Return the (x, y) coordinate for the center point of the cell that contains the specified text.  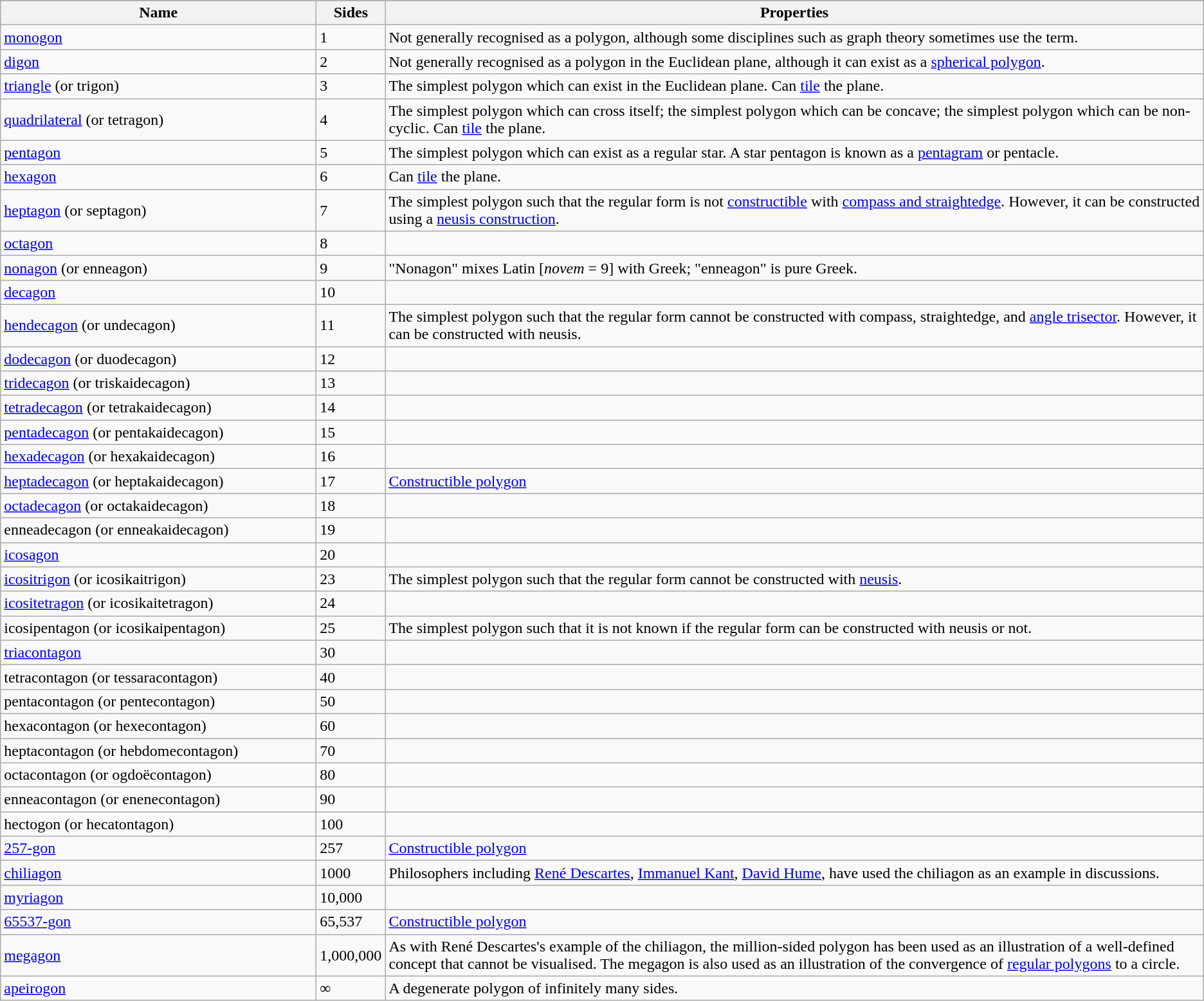
monogon (158, 37)
megagon (158, 955)
triacontagon (158, 652)
hendecagon (or undecagon) (158, 326)
24 (351, 603)
8 (351, 243)
4 (351, 120)
The simplest polygon such that it is not known if the regular form can be constructed with neusis or not. (794, 628)
19 (351, 530)
hexacontagon (or hexecontagon) (158, 726)
"Nonagon" mixes Latin [novem = 9] with Greek; "enneagon" is pure Greek. (794, 268)
quadrilateral (or tetragon) (158, 120)
257-gon (158, 849)
2 (351, 62)
heptadecagon (or heptakaidecagon) (158, 481)
Name (158, 13)
16 (351, 457)
tetracontagon (or tessaracontagon) (158, 677)
pentadecagon (or pentakaidecagon) (158, 432)
octacontagon (or ogdoëcontagon) (158, 775)
∞ (351, 988)
hexadecagon (or hexakaidecagon) (158, 457)
70 (351, 751)
digon (158, 62)
heptagon (or septagon) (158, 210)
The simplest polygon such that the regular form cannot be constructed with neusis. (794, 579)
12 (351, 358)
6 (351, 177)
23 (351, 579)
Can tile the plane. (794, 177)
5 (351, 152)
pentagon (158, 152)
icosagon (158, 555)
10,000 (351, 897)
14 (351, 408)
apeirogon (158, 988)
enneacontagon (or enenecontagon) (158, 800)
15 (351, 432)
1000 (351, 873)
25 (351, 628)
decagon (158, 292)
heptacontagon (or hebdomecontagon) (158, 751)
pentacontagon (or pentecontagon) (158, 701)
3 (351, 86)
65537-gon (158, 922)
10 (351, 292)
Philosophers including René Descartes, Immanuel Kant, David Hume, have used the chiliagon as an example in discussions. (794, 873)
80 (351, 775)
myriagon (158, 897)
100 (351, 824)
Sides (351, 13)
Not generally recognised as a polygon, although some disciplines such as graph theory sometimes use the term. (794, 37)
65,537 (351, 922)
octagon (158, 243)
30 (351, 652)
40 (351, 677)
hexagon (158, 177)
50 (351, 701)
60 (351, 726)
90 (351, 800)
triangle (or trigon) (158, 86)
11 (351, 326)
dodecagon (or duodecagon) (158, 358)
Properties (794, 13)
The simplest polygon which can exist as a regular star. A star pentagon is known as a pentagram or pentacle. (794, 152)
13 (351, 383)
257 (351, 849)
1,000,000 (351, 955)
icosipentagon (or icosikaipentagon) (158, 628)
nonagon (or enneagon) (158, 268)
enneadecagon (or enneakaidecagon) (158, 530)
The simplest polygon which can exist in the Euclidean plane. Can tile the plane. (794, 86)
icositetragon (or icosikaitetragon) (158, 603)
tetradecagon (or tetrakaidecagon) (158, 408)
tridecagon (or triskaidecagon) (158, 383)
17 (351, 481)
9 (351, 268)
18 (351, 506)
icositrigon (or icosikaitrigon) (158, 579)
chiliagon (158, 873)
hectogon (or hecatontagon) (158, 824)
7 (351, 210)
Not generally recognised as a polygon in the Euclidean plane, although it can exist as a spherical polygon. (794, 62)
A degenerate polygon of infinitely many sides. (794, 988)
20 (351, 555)
1 (351, 37)
octadecagon (or octakaidecagon) (158, 506)
